Locate the cell with the specified text and output its (x, y) center coordinate. 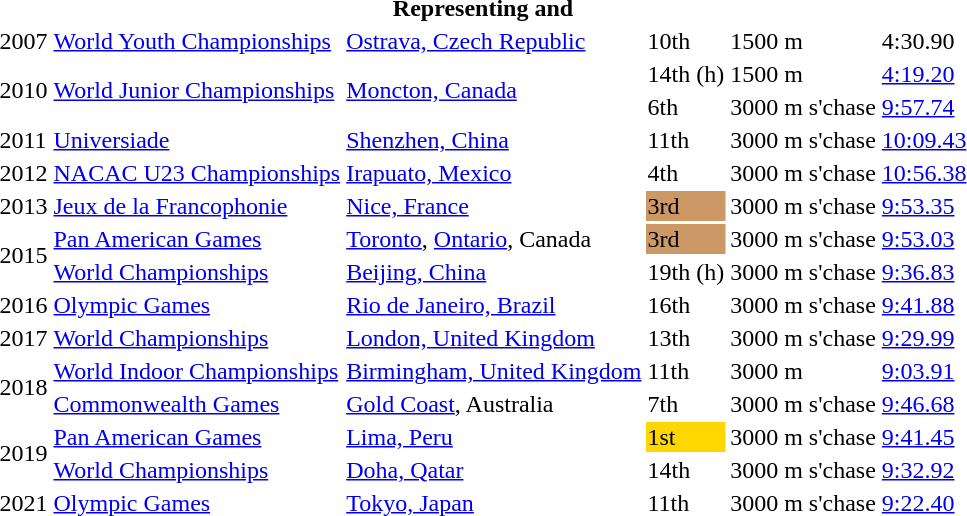
London, United Kingdom (494, 338)
Rio de Janeiro, Brazil (494, 305)
Lima, Peru (494, 437)
World Junior Championships (197, 90)
1st (686, 437)
Nice, France (494, 206)
13th (686, 338)
4th (686, 173)
Commonwealth Games (197, 404)
7th (686, 404)
Birmingham, United Kingdom (494, 371)
14th (h) (686, 74)
Beijing, China (494, 272)
Gold Coast, Australia (494, 404)
6th (686, 107)
Moncton, Canada (494, 90)
Doha, Qatar (494, 470)
Irapuato, Mexico (494, 173)
16th (686, 305)
Olympic Games (197, 305)
3000 m (804, 371)
19th (h) (686, 272)
Universiade (197, 140)
World Youth Championships (197, 41)
Ostrava, Czech Republic (494, 41)
Jeux de la Francophonie (197, 206)
World Indoor Championships (197, 371)
10th (686, 41)
Shenzhen, China (494, 140)
Toronto, Ontario, Canada (494, 239)
NACAC U23 Championships (197, 173)
14th (686, 470)
